Find where the given text appears and provide that cell's center as (x, y) coordinate. 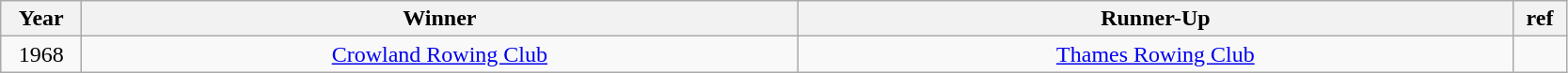
Crowland Rowing Club (440, 54)
Year (41, 19)
Runner-Up (1155, 19)
Thames Rowing Club (1155, 54)
ref (1540, 19)
1968 (41, 54)
Winner (440, 19)
